Provide the (x, y) coordinate of the cell's center where the given text is located.  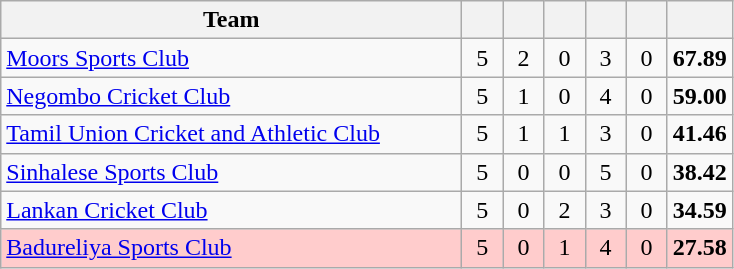
Moors Sports Club (232, 58)
27.58 (700, 248)
Team (232, 20)
34.59 (700, 210)
Lankan Cricket Club (232, 210)
41.46 (700, 134)
67.89 (700, 58)
59.00 (700, 96)
Tamil Union Cricket and Athletic Club (232, 134)
Sinhalese Sports Club (232, 172)
Badureliya Sports Club (232, 248)
38.42 (700, 172)
Negombo Cricket Club (232, 96)
